For the text-containing cell, return its midpoint in (x, y) coordinate format. 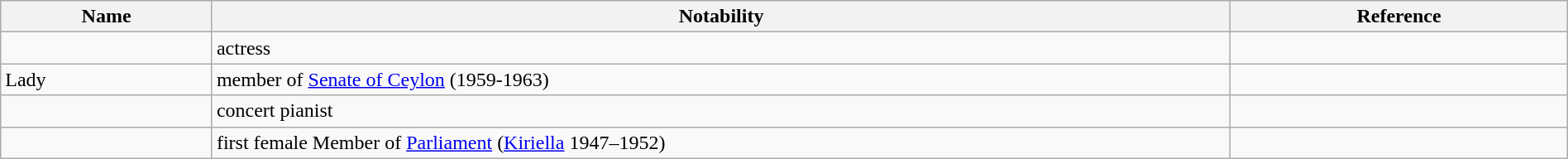
concert pianist (721, 111)
Notability (721, 17)
first female Member of Parliament (Kiriella 1947–1952) (721, 142)
member of Senate of Ceylon (1959-1963) (721, 79)
Reference (1399, 17)
Name (107, 17)
Lady (107, 79)
actress (721, 48)
